Determine the (x, y) coordinate at the center of the cell enclosing the given text.  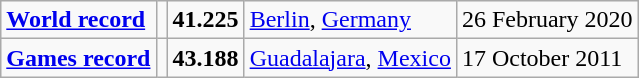
43.188 (206, 58)
17 October 2011 (547, 58)
World record (78, 20)
Berlin, Germany (350, 20)
41.225 (206, 20)
26 February 2020 (547, 20)
Games record (78, 58)
Guadalajara, Mexico (350, 58)
